Output the [x, y] coordinate of the center of the cell containing the given text.  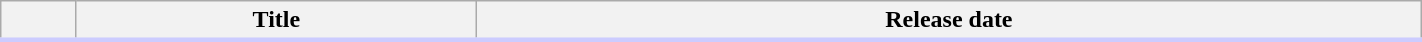
Release date [950, 21]
Title [276, 21]
